Return the (x, y) coordinate for the center point of the cell that contains the specified text.  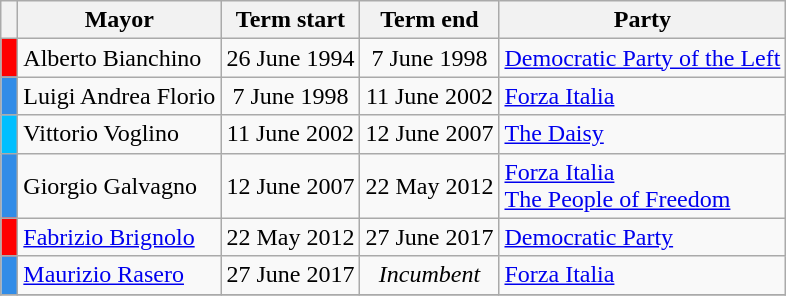
Giorgio Galvagno (120, 186)
Alberto Bianchino (120, 58)
Luigi Andrea Florio (120, 96)
Vittorio Voglino (120, 134)
Term start (290, 20)
Maurizio Rasero (120, 275)
Incumbent (430, 275)
Fabrizio Brignolo (120, 237)
Forza ItaliaThe People of Freedom (642, 186)
Term end (430, 20)
26 June 1994 (290, 58)
Party (642, 20)
Democratic Party (642, 237)
Mayor (120, 20)
The Daisy (642, 134)
Democratic Party of the Left (642, 58)
